Capture the cell that displays the provided text and extract its (X, Y) central coordinate. 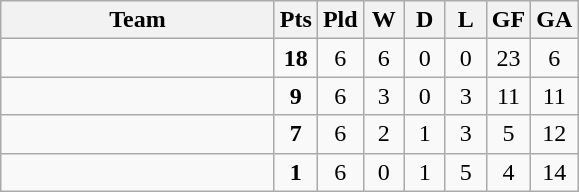
W (384, 20)
Team (138, 20)
12 (554, 134)
GF (508, 20)
23 (508, 58)
7 (296, 134)
9 (296, 96)
L (466, 20)
2 (384, 134)
GA (554, 20)
D (424, 20)
4 (508, 172)
Pld (340, 20)
Pts (296, 20)
18 (296, 58)
14 (554, 172)
